Extract the (x, y) coordinate from the center of the cell holding the provided text.  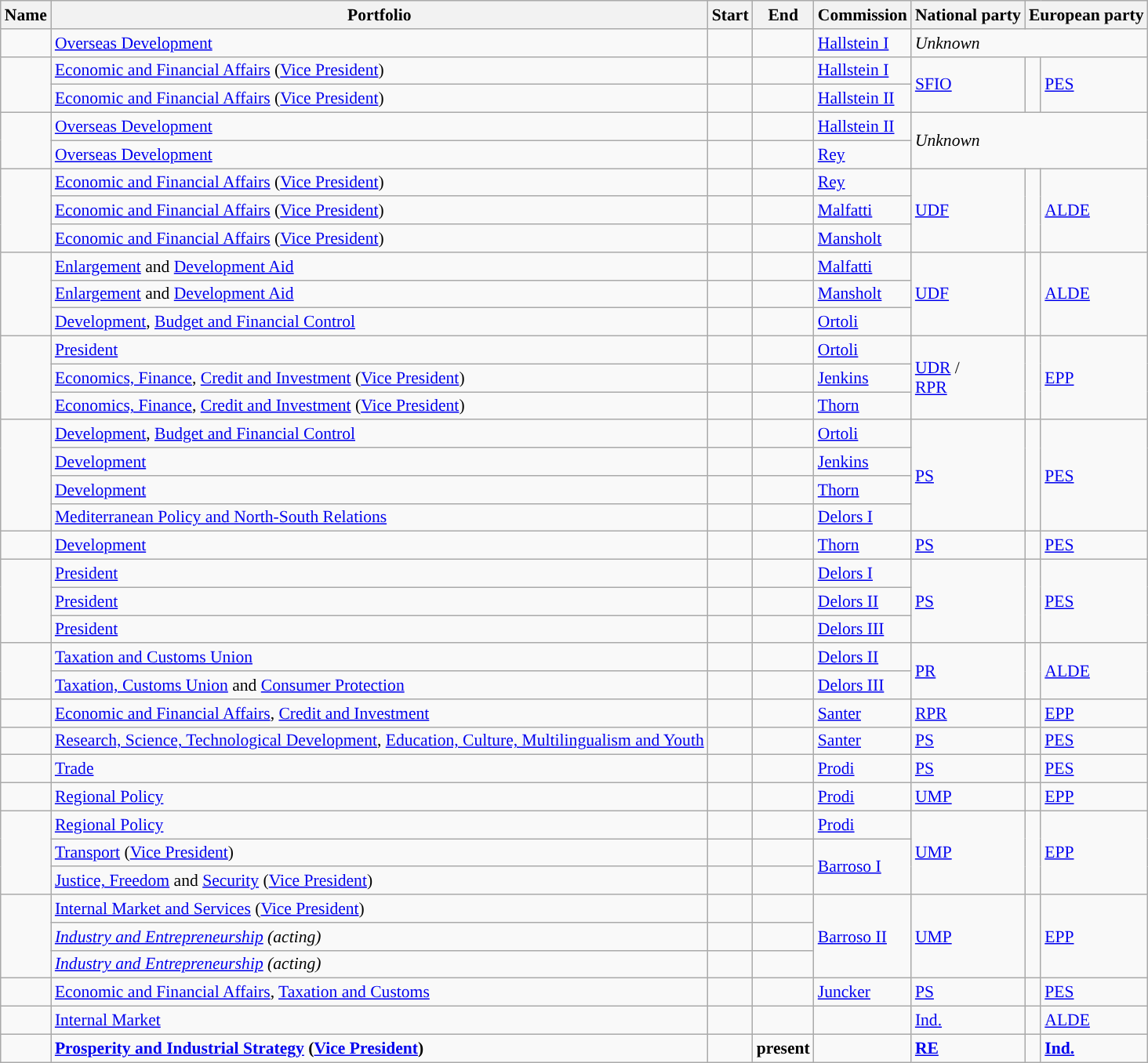
Justice, Freedom and Security (Vice President) (380, 881)
Internal Market and Services (Vice President) (380, 909)
Taxation and Customs Union (380, 658)
End (783, 15)
Barroso I (863, 867)
Mediterranean Policy and North-South Relations (380, 517)
PR (968, 671)
Prosperity and Industrial Strategy (Vice President) (380, 1048)
Start (731, 15)
Commission (863, 15)
National party (968, 15)
Name (26, 15)
SFIO (968, 85)
RPR (968, 713)
UDR /RPR (968, 378)
Portfolio (380, 15)
Trade (380, 769)
European party (1087, 15)
Barroso II (863, 936)
Research, Science, Technological Development, Education, Culture, Multilingualism and Youth (380, 741)
Taxation, Customs Union and Consumer Protection (380, 685)
Economic and Financial Affairs, Credit and Investment (380, 713)
present (783, 1048)
Economic and Financial Affairs, Taxation and Customs (380, 992)
Internal Market (380, 1021)
Juncker (863, 992)
RE (968, 1048)
Transport (Vice President) (380, 853)
